Capture the cell that displays the provided text and extract its (X, Y) central coordinate. 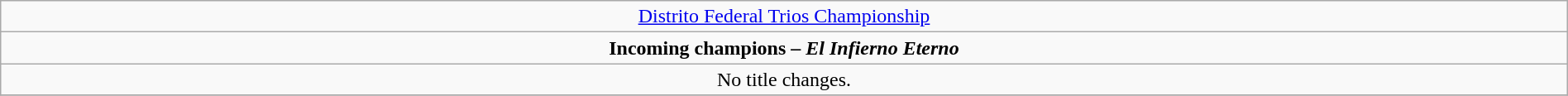
Incoming champions – El Infierno Eterno (784, 48)
Distrito Federal Trios Championship (784, 17)
No title changes. (784, 79)
